Determine the (x, y) coordinate at the center of the cell enclosing the given text.  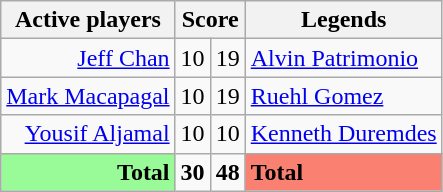
Yousif Aljamal (88, 134)
Jeff Chan (88, 58)
48 (228, 172)
Alvin Patrimonio (344, 58)
Mark Macapagal (88, 96)
30 (192, 172)
Legends (344, 20)
Score (210, 20)
Ruehl Gomez (344, 96)
Kenneth Duremdes (344, 134)
Active players (88, 20)
